Locate the cell with the specified text and output its [x, y] center coordinate. 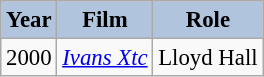
Year [29, 20]
Film [105, 20]
2000 [29, 58]
Role [208, 20]
Lloyd Hall [208, 58]
Ivans Xtc [105, 58]
